Detect which cell encompasses the target text, then output its (X, Y) center coordinate. 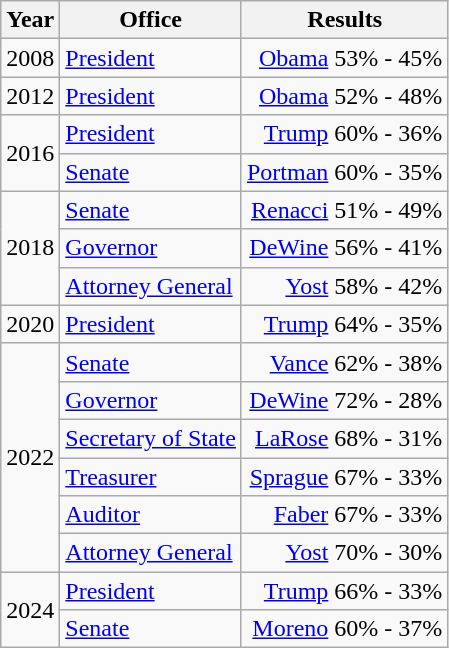
2016 (30, 153)
DeWine 72% - 28% (344, 400)
Auditor (151, 515)
Trump 66% - 33% (344, 591)
Vance 62% - 38% (344, 362)
Yost 58% - 42% (344, 286)
DeWine 56% - 41% (344, 248)
2012 (30, 96)
2018 (30, 248)
2022 (30, 457)
Portman 60% - 35% (344, 172)
Year (30, 20)
Sprague 67% - 33% (344, 477)
Obama 52% - 48% (344, 96)
2008 (30, 58)
Office (151, 20)
2024 (30, 610)
Trump 64% - 35% (344, 324)
Obama 53% - 45% (344, 58)
Renacci 51% - 49% (344, 210)
LaRose 68% - 31% (344, 438)
Trump 60% - 36% (344, 134)
Results (344, 20)
Moreno 60% - 37% (344, 629)
Treasurer (151, 477)
2020 (30, 324)
Yost 70% - 30% (344, 553)
Secretary of State (151, 438)
Faber 67% - 33% (344, 515)
